Search for the cell housing the specified text and yield its (x, y) center coordinate. 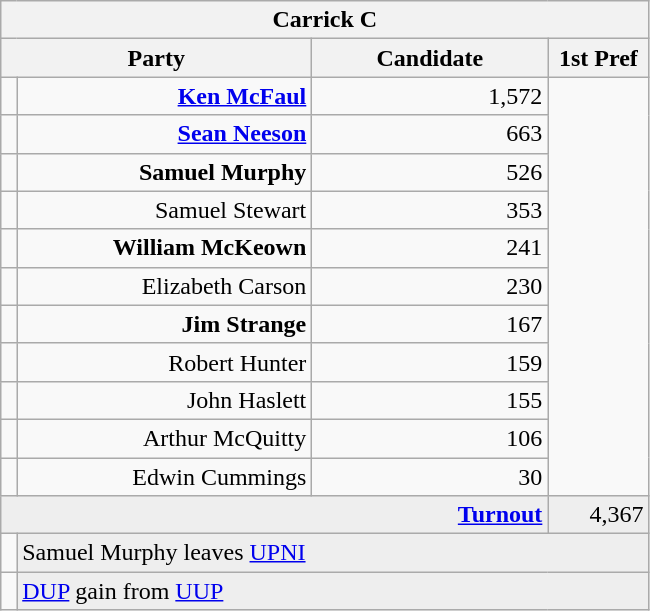
167 (430, 324)
Candidate (430, 58)
1st Pref (598, 58)
Samuel Murphy leaves UPNI (333, 553)
Turnout (274, 515)
Samuel Murphy (164, 172)
155 (430, 400)
230 (430, 286)
Edwin Cummings (164, 477)
William McKeown (164, 248)
663 (430, 134)
Robert Hunter (164, 362)
30 (430, 477)
526 (430, 172)
DUP gain from UUP (333, 591)
241 (430, 248)
Carrick C (325, 20)
106 (430, 438)
159 (430, 362)
John Haslett (164, 400)
Party (156, 58)
4,367 (598, 515)
1,572 (430, 96)
Elizabeth Carson (164, 286)
Samuel Stewart (164, 210)
353 (430, 210)
Ken McFaul (164, 96)
Arthur McQuitty (164, 438)
Sean Neeson (164, 134)
Jim Strange (164, 324)
